From the cell containing the given text, extract its center point as [X, Y] coordinate. 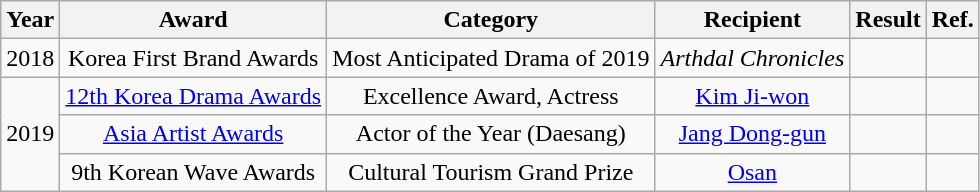
Year [30, 20]
2019 [30, 134]
Result [888, 20]
Recipient [752, 20]
Asia Artist Awards [194, 134]
Osan [752, 172]
2018 [30, 58]
Award [194, 20]
Excellence Award, Actress [491, 96]
Most Anticipated Drama of 2019 [491, 58]
Actor of the Year (Daesang) [491, 134]
Category [491, 20]
Cultural Tourism Grand Prize [491, 172]
Ref. [952, 20]
9th Korean Wave Awards [194, 172]
12th Korea Drama Awards [194, 96]
Korea First Brand Awards [194, 58]
Kim Ji-won [752, 96]
Arthdal Chronicles [752, 58]
Jang Dong-gun [752, 134]
